Pinpoint the cell where the given text exists, returning its (x, y) midpoint coordinate. 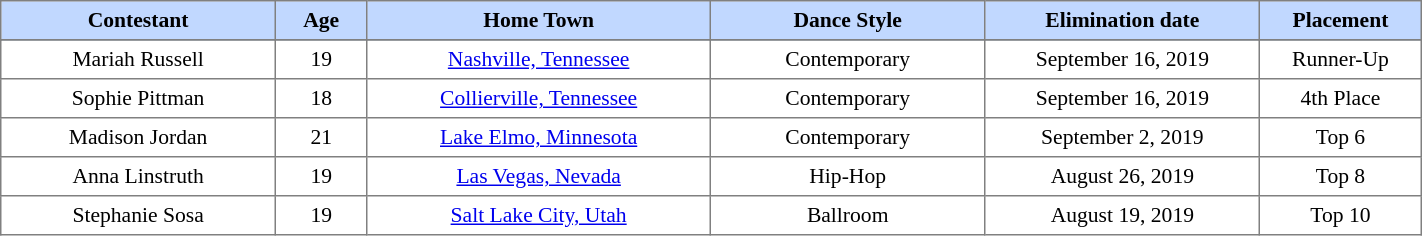
4th Place (1341, 98)
August 26, 2019 (1122, 176)
Las Vegas, Nevada (538, 176)
Home Town (538, 20)
Elimination date (1122, 20)
Ballroom (848, 216)
Hip-Hop (848, 176)
Contestant (138, 20)
21 (321, 138)
Runner-Up (1341, 60)
18 (321, 98)
Top 10 (1341, 216)
Placement (1341, 20)
August 19, 2019 (1122, 216)
Dance Style (848, 20)
Top 8 (1341, 176)
Top 6 (1341, 138)
Sophie Pittman (138, 98)
Lake Elmo, Minnesota (538, 138)
September 2, 2019 (1122, 138)
Mariah Russell (138, 60)
Madison Jordan (138, 138)
Salt Lake City, Utah (538, 216)
Anna Linstruth (138, 176)
Age (321, 20)
Nashville, Tennessee (538, 60)
Stephanie Sosa (138, 216)
Collierville, Tennessee (538, 98)
